Detect which cell encompasses the target text, then output its (X, Y) center coordinate. 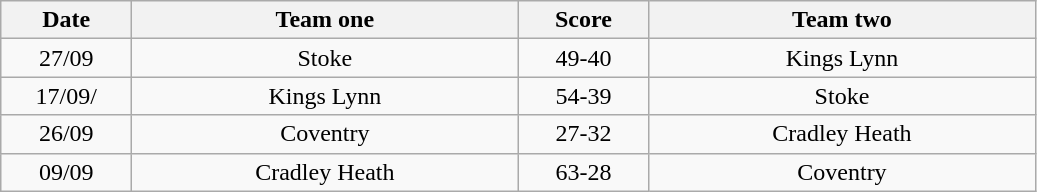
Score (584, 20)
09/09 (66, 172)
63-28 (584, 172)
Date (66, 20)
49-40 (584, 58)
Team one (325, 20)
27-32 (584, 134)
26/09 (66, 134)
17/09/ (66, 96)
27/09 (66, 58)
Team two (842, 20)
54-39 (584, 96)
